Determine the (x, y) coordinate at the center of the cell enclosing the given text.  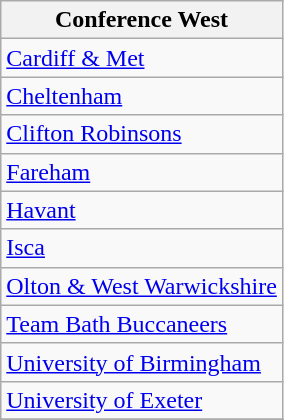
Cardiff & Met (142, 58)
Isca (142, 248)
Team Bath Buccaneers (142, 324)
Conference West (142, 20)
University of Birmingham (142, 362)
Olton & West Warwickshire (142, 286)
University of Exeter (142, 400)
Fareham (142, 172)
Havant (142, 210)
Clifton Robinsons (142, 134)
Cheltenham (142, 96)
